Determine the (X, Y) coordinate at the center of the cell enclosing the given text.  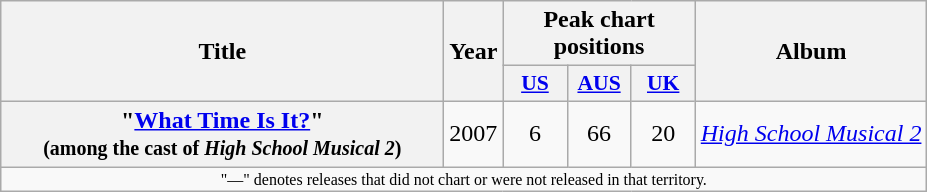
High School Musical 2 (811, 134)
AUS (599, 84)
"What Time Is It?"(among the cast of High School Musical 2) (222, 134)
Album (811, 52)
66 (599, 134)
20 (663, 134)
Title (222, 52)
US (535, 84)
"—" denotes releases that did not chart or were not released in that territory. (464, 178)
Peak chart positions (599, 34)
6 (535, 134)
UK (663, 84)
Year (474, 52)
2007 (474, 134)
